Extract the (x, y) coordinate from the center of the cell holding the provided text.  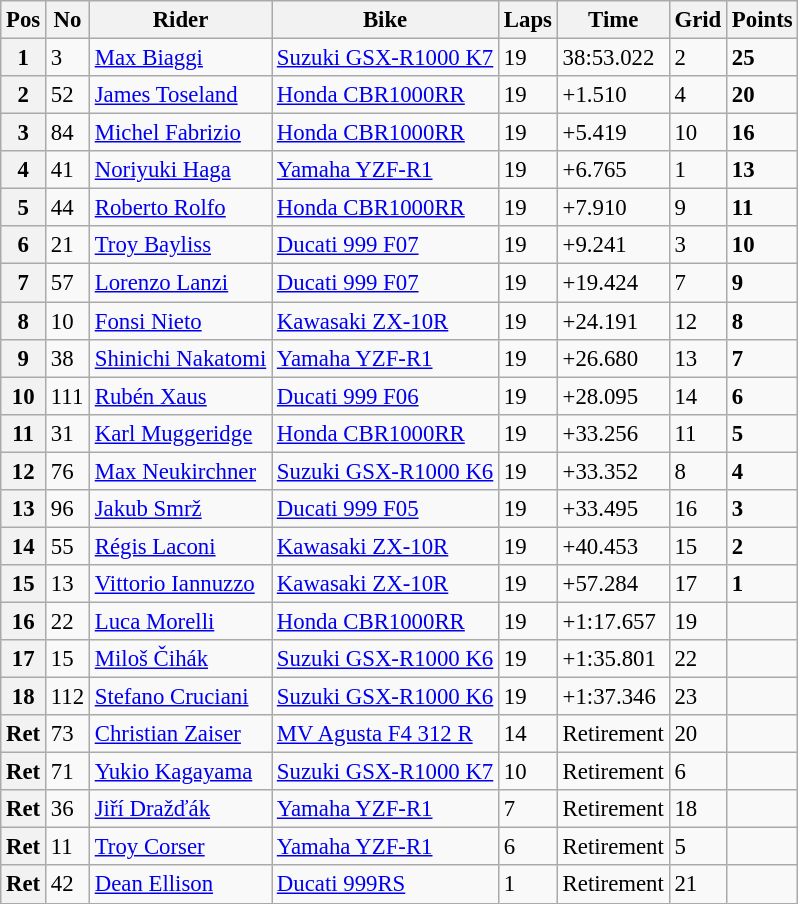
38:53.022 (613, 58)
Rider (180, 20)
25 (762, 58)
Ducati 999 F05 (386, 509)
Luca Morelli (180, 621)
Christian Zaiser (180, 734)
+6.765 (613, 170)
55 (68, 546)
+7.910 (613, 208)
41 (68, 170)
+1:17.657 (613, 621)
Rubén Xaus (180, 396)
112 (68, 697)
Time (613, 20)
Shinichi Nakatomi (180, 358)
Vittorio Iannuzzo (180, 584)
+33.256 (613, 433)
+40.453 (613, 546)
+1:35.801 (613, 659)
Régis Laconi (180, 546)
Karl Muggeridge (180, 433)
Miloš Čihák (180, 659)
31 (68, 433)
Laps (528, 20)
Michel Fabrizio (180, 133)
+9.241 (613, 245)
Points (762, 20)
96 (68, 509)
+57.284 (613, 584)
52 (68, 95)
38 (68, 358)
James Toseland (180, 95)
Noriyuki Haga (180, 170)
Pos (24, 20)
76 (68, 471)
Dean Ellison (180, 885)
+19.424 (613, 283)
Yukio Kagayama (180, 772)
+1:37.346 (613, 697)
Troy Bayliss (180, 245)
36 (68, 809)
Ducati 999RS (386, 885)
73 (68, 734)
+1.510 (613, 95)
42 (68, 885)
84 (68, 133)
+5.419 (613, 133)
111 (68, 396)
Max Biaggi (180, 58)
No (68, 20)
Jiří Dražďák (180, 809)
Troy Corser (180, 847)
Jakub Smrž (180, 509)
57 (68, 283)
23 (698, 697)
Grid (698, 20)
Fonsi Nieto (180, 321)
MV Agusta F4 312 R (386, 734)
Bike (386, 20)
Stefano Cruciani (180, 697)
Roberto Rolfo (180, 208)
+24.191 (613, 321)
Ducati 999 F06 (386, 396)
+33.352 (613, 471)
Max Neukirchner (180, 471)
+26.680 (613, 358)
71 (68, 772)
44 (68, 208)
+33.495 (613, 509)
+28.095 (613, 396)
Lorenzo Lanzi (180, 283)
